Scan for the cell matching the given text and deliver its [X, Y] coordinate at center. 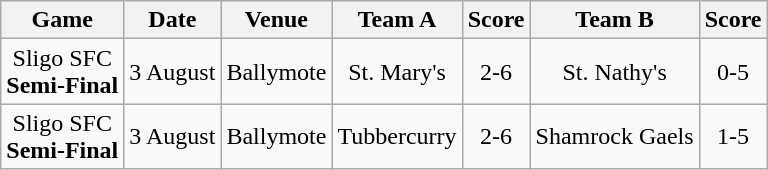
0-5 [733, 72]
St. Mary's [397, 72]
Tubbercurry [397, 136]
Team A [397, 20]
Team B [614, 20]
Game [62, 20]
1-5 [733, 136]
Date [172, 20]
St. Nathy's [614, 72]
Venue [276, 20]
Shamrock Gaels [614, 136]
